Pinpoint the cell where the given text exists, returning its [x, y] midpoint coordinate. 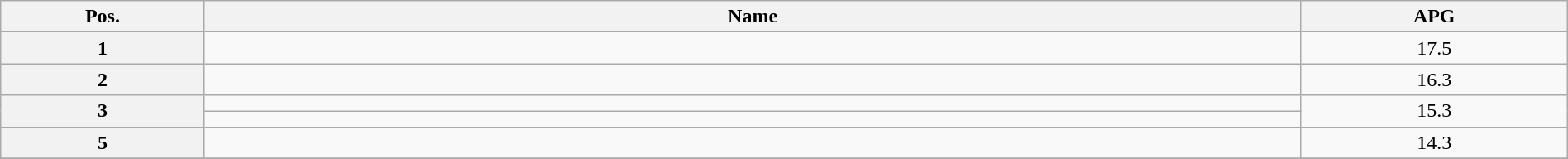
1 [103, 48]
16.3 [1434, 79]
3 [103, 111]
15.3 [1434, 111]
17.5 [1434, 48]
14.3 [1434, 142]
Name [753, 17]
Pos. [103, 17]
APG [1434, 17]
2 [103, 79]
5 [103, 142]
